Capture the cell that displays the provided text and extract its (X, Y) central coordinate. 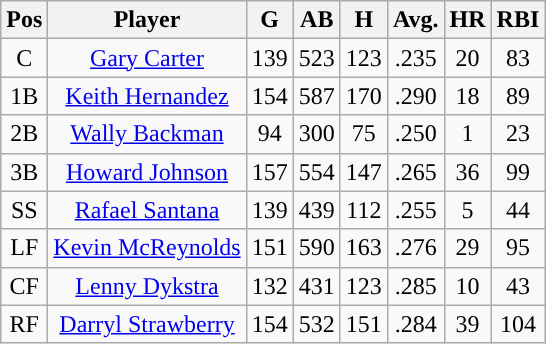
.276 (416, 248)
300 (316, 134)
104 (518, 324)
Player (147, 20)
LF (24, 248)
163 (364, 248)
523 (316, 58)
157 (270, 172)
95 (518, 248)
94 (270, 134)
Avg. (416, 20)
554 (316, 172)
587 (316, 96)
1 (468, 134)
.285 (416, 286)
Rafael Santana (147, 210)
RF (24, 324)
89 (518, 96)
Howard Johnson (147, 172)
.284 (416, 324)
CF (24, 286)
C (24, 58)
.235 (416, 58)
23 (518, 134)
532 (316, 324)
2B (24, 134)
HR (468, 20)
132 (270, 286)
Darryl Strawberry (147, 324)
H (364, 20)
170 (364, 96)
Pos (24, 20)
10 (468, 286)
AB (316, 20)
18 (468, 96)
Lenny Dykstra (147, 286)
590 (316, 248)
147 (364, 172)
Wally Backman (147, 134)
75 (364, 134)
29 (468, 248)
39 (468, 324)
44 (518, 210)
Gary Carter (147, 58)
99 (518, 172)
83 (518, 58)
.250 (416, 134)
439 (316, 210)
Keith Hernandez (147, 96)
RBI (518, 20)
.290 (416, 96)
G (270, 20)
431 (316, 286)
Kevin McReynolds (147, 248)
5 (468, 210)
3B (24, 172)
.265 (416, 172)
20 (468, 58)
43 (518, 286)
112 (364, 210)
.255 (416, 210)
1B (24, 96)
SS (24, 210)
36 (468, 172)
